For the text-containing cell, return its midpoint in (x, y) coordinate format. 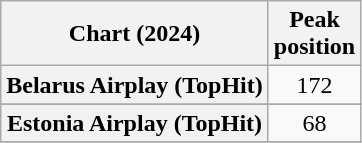
68 (314, 123)
Estonia Airplay (TopHit) (135, 123)
172 (314, 85)
Peakposition (314, 34)
Chart (2024) (135, 34)
Belarus Airplay (TopHit) (135, 85)
